Capture the cell that displays the provided text and extract its [X, Y] central coordinate. 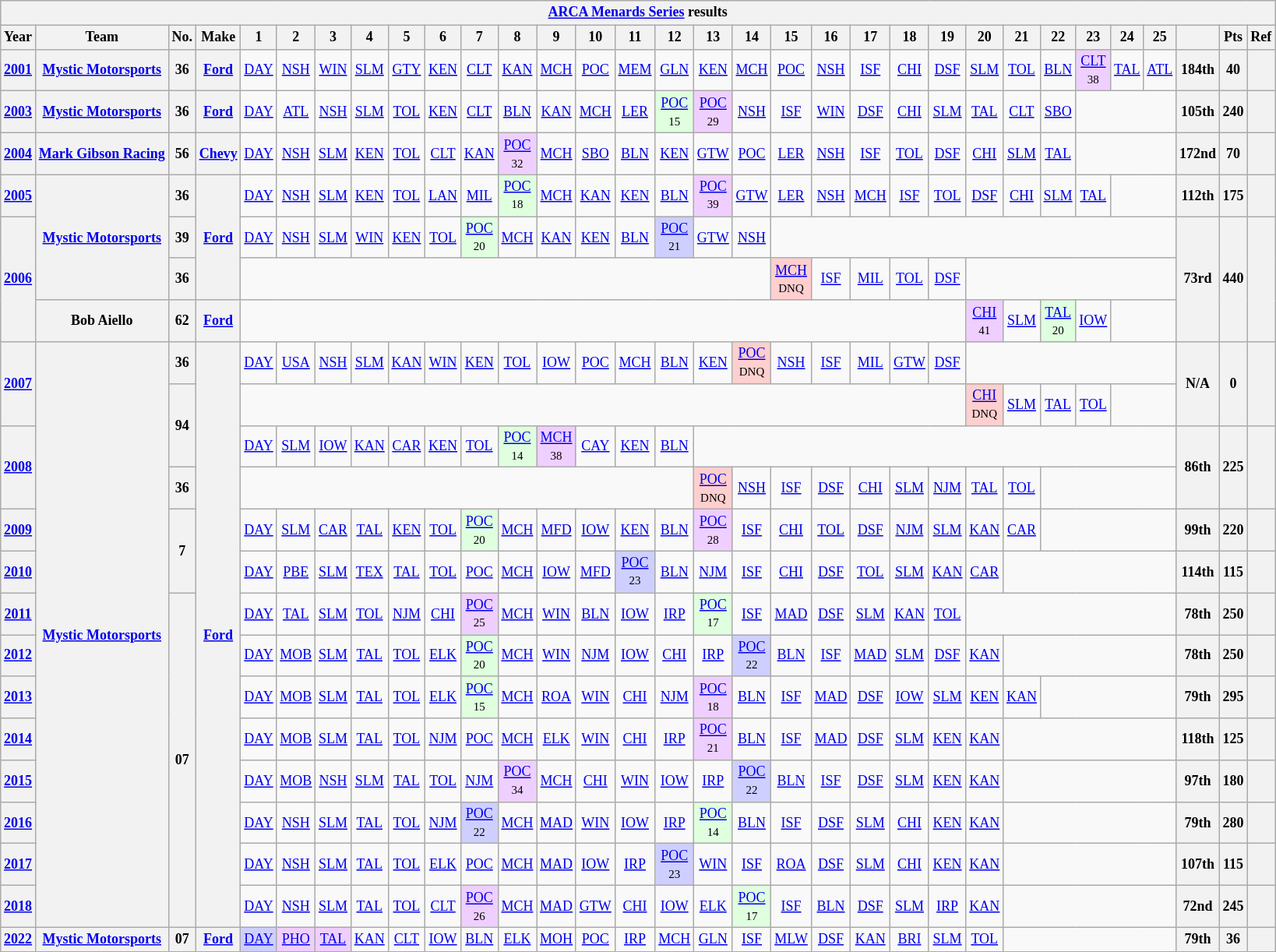
180 [1233, 781]
2006 [19, 279]
107th [1198, 865]
CAY [595, 446]
22 [1058, 37]
2012 [19, 655]
125 [1233, 739]
24 [1127, 37]
Year [19, 37]
73rd [1198, 279]
2004 [19, 153]
USA [296, 363]
245 [1233, 907]
280 [1233, 823]
PHO [296, 940]
11 [635, 37]
LAN [443, 196]
2005 [19, 196]
5 [407, 37]
8 [517, 37]
105th [1198, 112]
TEX [369, 572]
295 [1233, 697]
Bob Aiello [101, 321]
40 [1233, 70]
9 [556, 37]
POC39 [714, 196]
6 [443, 37]
2011 [19, 614]
17 [871, 37]
2007 [19, 383]
MCH38 [556, 446]
99th [1198, 530]
2016 [19, 823]
97th [1198, 781]
1 [259, 37]
225 [1233, 467]
25 [1160, 37]
2001 [19, 70]
2022 [19, 940]
2003 [19, 112]
39 [182, 238]
No. [182, 37]
184th [1198, 70]
56 [182, 153]
14 [752, 37]
16 [830, 37]
2 [296, 37]
2010 [19, 572]
POC29 [714, 112]
62 [182, 321]
Pts [1233, 37]
MCHDNQ [791, 279]
CHIDNQ [985, 404]
23 [1094, 37]
175 [1233, 196]
POC25 [479, 614]
12 [675, 37]
2018 [19, 907]
2017 [19, 865]
POC26 [479, 907]
N/A [1198, 383]
Make [218, 37]
220 [1233, 530]
72nd [1198, 907]
94 [182, 425]
2008 [19, 467]
Chevy [218, 153]
440 [1233, 279]
POC34 [517, 781]
PBE [296, 572]
118th [1198, 739]
MOH [556, 940]
21 [1022, 37]
114th [1198, 572]
15 [791, 37]
Mark Gibson Racing [101, 153]
10 [595, 37]
2014 [19, 739]
POC32 [517, 153]
0 [1233, 383]
20 [985, 37]
70 [1233, 153]
3 [333, 37]
Ref [1261, 37]
172nd [1198, 153]
BRI [910, 940]
19 [947, 37]
112th [1198, 196]
2013 [19, 697]
4 [369, 37]
MEM [635, 70]
CHI41 [985, 321]
TAL20 [1058, 321]
86th [1198, 467]
18 [910, 37]
GTY [407, 70]
CLT38 [1094, 70]
2009 [19, 530]
240 [1233, 112]
Team [101, 37]
MLW [791, 940]
13 [714, 37]
ARCA Menards Series results [638, 12]
2015 [19, 781]
POC28 [714, 530]
